Extract the (X, Y) coordinate from the center of the cell holding the provided text.  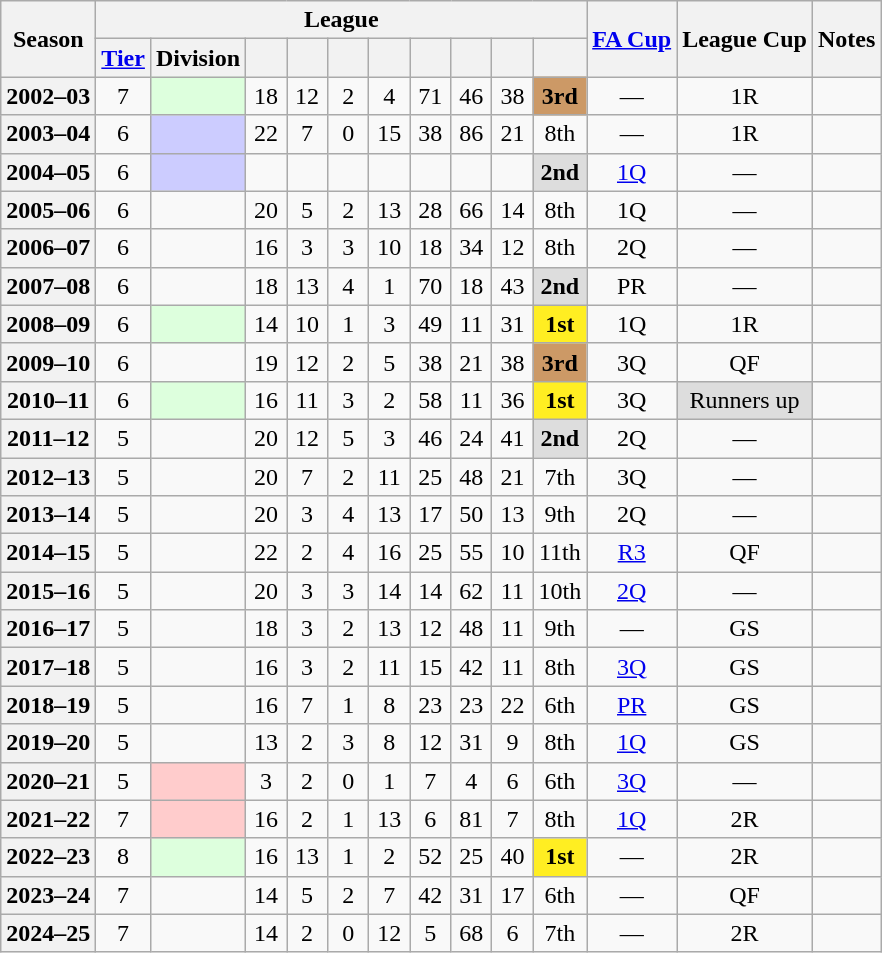
55 (472, 553)
2023–24 (48, 895)
League (342, 20)
R3 (632, 553)
2005–06 (48, 210)
Notes (846, 39)
2022–23 (48, 857)
2021–22 (48, 819)
52 (430, 857)
2018–19 (48, 705)
71 (430, 96)
86 (472, 134)
Runners up (745, 400)
2017–18 (48, 667)
62 (472, 591)
41 (512, 438)
Season (48, 39)
League Cup (745, 39)
Tier (124, 58)
2007–08 (48, 286)
40 (512, 857)
10th (560, 591)
2019–20 (48, 743)
2008–09 (48, 324)
2009–10 (48, 362)
66 (472, 210)
2016–17 (48, 629)
2014–15 (48, 553)
43 (512, 286)
2011–12 (48, 438)
Division (198, 58)
FA Cup (632, 39)
11th (560, 553)
58 (430, 400)
49 (430, 324)
2010–11 (48, 400)
2015–16 (48, 591)
2024–25 (48, 933)
2003–04 (48, 134)
2013–14 (48, 515)
9 (512, 743)
34 (472, 248)
2012–13 (48, 477)
36 (512, 400)
2002–03 (48, 96)
50 (472, 515)
24 (472, 438)
19 (266, 362)
28 (430, 210)
68 (472, 933)
81 (472, 819)
2006–07 (48, 248)
2004–05 (48, 172)
2020–21 (48, 781)
70 (430, 286)
